Detect which cell encompasses the target text, then output its (x, y) center coordinate. 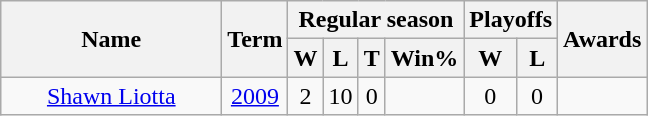
2009 (255, 96)
Name (112, 39)
Shawn Liotta (112, 96)
Term (255, 39)
2 (306, 96)
Playoffs (511, 20)
Win% (424, 58)
Awards (602, 39)
10 (340, 96)
Regular season (376, 20)
T (372, 58)
